Find where the given text appears and provide that cell's center as (X, Y) coordinate. 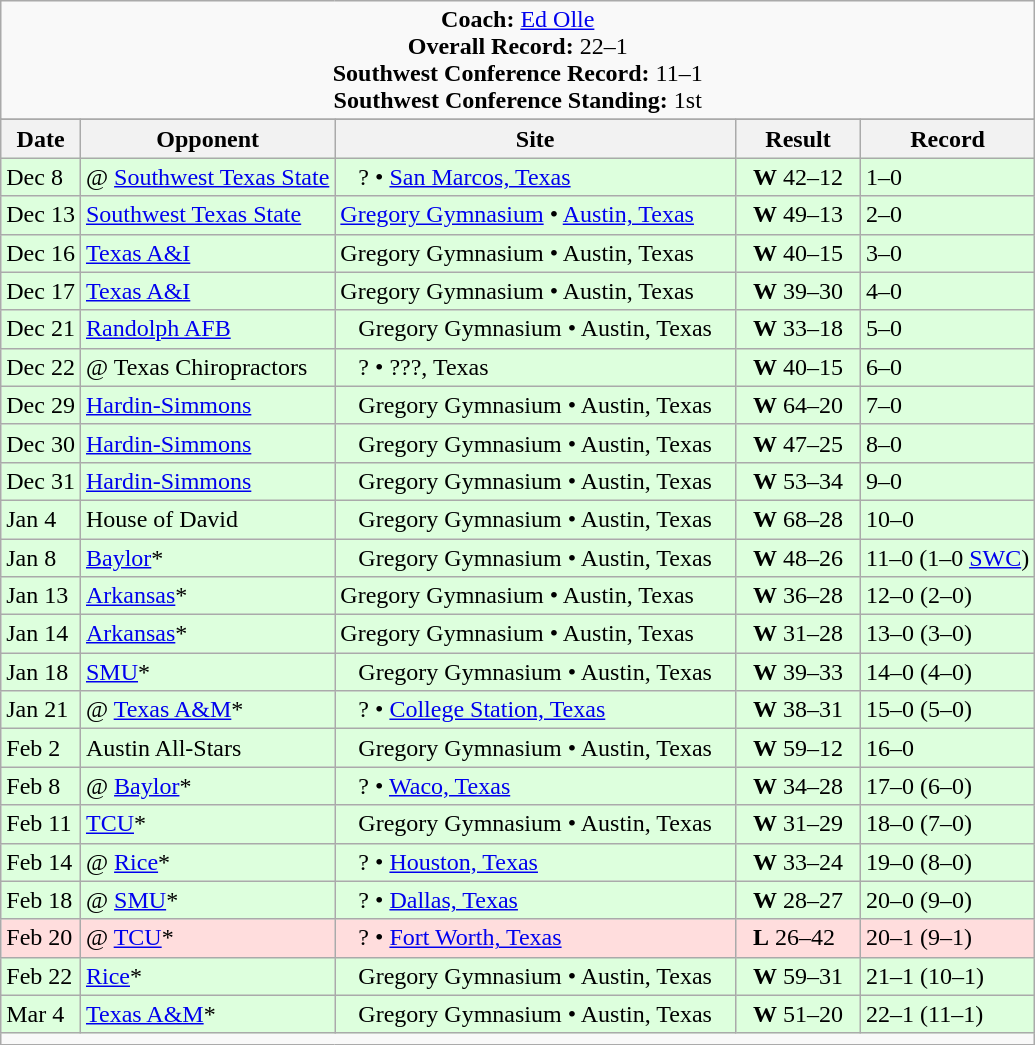
18–0 (7–0) (948, 824)
? • Dallas, Texas (536, 900)
12–0 (2–0) (948, 596)
W 47–25 (798, 443)
Feb 18 (41, 900)
Record (948, 139)
W 59–12 (798, 748)
8–0 (948, 443)
11–0 (1–0 SWC) (948, 557)
5–0 (948, 329)
Dec 16 (41, 253)
W 38–31 (798, 710)
W 36–28 (798, 596)
Baylor* (207, 557)
4–0 (948, 291)
Texas A&M* (207, 1014)
15–0 (5–0) (948, 710)
Jan 4 (41, 519)
Austin All-Stars (207, 748)
22–1 (11–1) (948, 1014)
19–0 (8–0) (948, 862)
Feb 8 (41, 786)
? • College Station, Texas (536, 710)
@ Baylor* (207, 786)
W 33–18 (798, 329)
W 53–34 (798, 481)
W 31–29 (798, 824)
14–0 (4–0) (948, 672)
L 26–42 (798, 938)
Date (41, 139)
21–1 (10–1) (948, 976)
10–0 (948, 519)
? • ???, Texas (536, 367)
Feb 14 (41, 862)
W 59–31 (798, 976)
Jan 18 (41, 672)
Feb 2 (41, 748)
TCU* (207, 824)
W 68–28 (798, 519)
9–0 (948, 481)
? • Fort Worth, Texas (536, 938)
Jan 8 (41, 557)
Jan 21 (41, 710)
? • Houston, Texas (536, 862)
W 39–33 (798, 672)
Southwest Texas State (207, 215)
? • Waco, Texas (536, 786)
Feb 11 (41, 824)
Dec 31 (41, 481)
Rice* (207, 976)
2–0 (948, 215)
@ Texas A&M* (207, 710)
20–0 (9–0) (948, 900)
? • San Marcos, Texas (536, 177)
Result (798, 139)
Jan 14 (41, 634)
W 34–28 (798, 786)
W 49–13 (798, 215)
@ Southwest Texas State (207, 177)
House of David (207, 519)
7–0 (948, 405)
16–0 (948, 748)
W 51–20 (798, 1014)
Randolph AFB (207, 329)
Opponent (207, 139)
Site (536, 139)
17–0 (6–0) (948, 786)
Mar 4 (41, 1014)
W 42–12 (798, 177)
13–0 (3–0) (948, 634)
20–1 (9–1) (948, 938)
3–0 (948, 253)
Dec 17 (41, 291)
1–0 (948, 177)
W 39–30 (798, 291)
Dec 13 (41, 215)
SMU* (207, 672)
W 33–24 (798, 862)
Dec 30 (41, 443)
W 64–20 (798, 405)
6–0 (948, 367)
@ TCU* (207, 938)
W 48–26 (798, 557)
Feb 20 (41, 938)
@ Texas Chiropractors (207, 367)
Feb 22 (41, 976)
Dec 22 (41, 367)
W 31–28 (798, 634)
Jan 13 (41, 596)
Coach: Ed OlleOverall Record: 22–1Southwest Conference Record: 11–1Southwest Conference Standing: 1st (518, 60)
@ SMU* (207, 900)
Dec 29 (41, 405)
Dec 8 (41, 177)
W 28–27 (798, 900)
Dec 21 (41, 329)
@ Rice* (207, 862)
